Pinpoint the cell where the given text exists, returning its (x, y) midpoint coordinate. 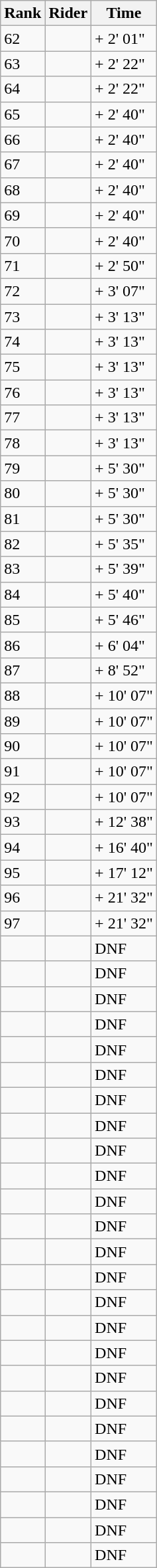
73 (23, 317)
82 (23, 544)
93 (23, 822)
+ 8' 52" (125, 670)
64 (23, 89)
+ 5' 35" (125, 544)
87 (23, 670)
+ 3' 07" (125, 291)
63 (23, 64)
94 (23, 847)
96 (23, 898)
79 (23, 468)
89 (23, 721)
72 (23, 291)
Rider (68, 13)
66 (23, 139)
92 (23, 797)
97 (23, 923)
90 (23, 746)
83 (23, 569)
65 (23, 114)
+ 2' 01" (125, 39)
71 (23, 266)
91 (23, 772)
84 (23, 594)
+ 6' 04" (125, 645)
75 (23, 367)
+ 2' 50" (125, 266)
69 (23, 215)
81 (23, 519)
68 (23, 190)
+ 5' 40" (125, 594)
86 (23, 645)
88 (23, 695)
+ 17' 12" (125, 873)
70 (23, 240)
95 (23, 873)
67 (23, 165)
80 (23, 493)
62 (23, 39)
Rank (23, 13)
85 (23, 620)
+ 5' 46" (125, 620)
76 (23, 392)
Time (125, 13)
+ 16' 40" (125, 847)
+ 5' 39" (125, 569)
77 (23, 418)
74 (23, 342)
+ 12' 38" (125, 822)
78 (23, 443)
